Detect which cell encompasses the target text, then output its (x, y) center coordinate. 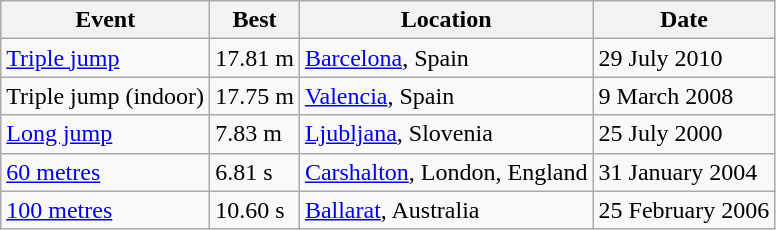
100 metres (106, 210)
Ballarat, Australia (446, 210)
Best (255, 20)
10.60 s (255, 210)
Triple jump (106, 58)
25 July 2000 (684, 134)
Ljubljana, Slovenia (446, 134)
Barcelona, Spain (446, 58)
Carshalton, London, England (446, 172)
17.81 m (255, 58)
Valencia, Spain (446, 96)
31 January 2004 (684, 172)
Triple jump (indoor) (106, 96)
Location (446, 20)
Long jump (106, 134)
25 February 2006 (684, 210)
60 metres (106, 172)
7.83 m (255, 134)
Date (684, 20)
29 July 2010 (684, 58)
9 March 2008 (684, 96)
Event (106, 20)
6.81 s (255, 172)
17.75 m (255, 96)
